Return the [X, Y] coordinate for the center point of the cell that contains the specified text.  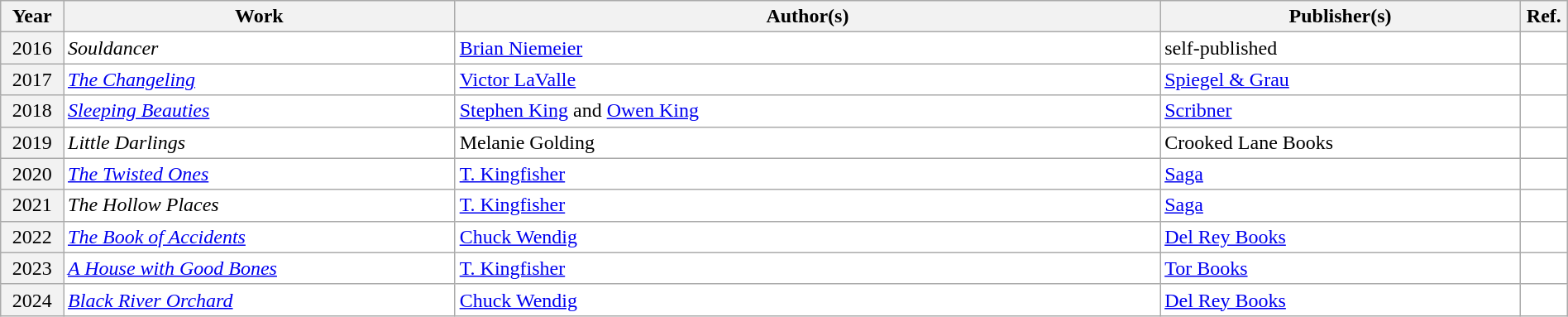
2022 [32, 237]
Spiegel & Grau [1341, 79]
Year [32, 17]
2018 [32, 111]
Scribner [1341, 111]
2021 [32, 205]
Brian Niemeier [807, 48]
Black River Orchard [260, 300]
self-published [1341, 48]
Crooked Lane Books [1341, 142]
Souldancer [260, 48]
Author(s) [807, 17]
The Changeling [260, 79]
2023 [32, 268]
The Hollow Places [260, 205]
Tor Books [1341, 268]
Little Darlings [260, 142]
A House with Good Bones [260, 268]
2024 [32, 300]
Publisher(s) [1341, 17]
2020 [32, 174]
Sleeping Beauties [260, 111]
Work [260, 17]
Stephen King and Owen King [807, 111]
Victor LaValle [807, 79]
The Book of Accidents [260, 237]
2019 [32, 142]
Ref. [1543, 17]
2016 [32, 48]
The Twisted Ones [260, 174]
2017 [32, 79]
Melanie Golding [807, 142]
